Extract the (x, y) coordinate from the center of the cell holding the provided text.  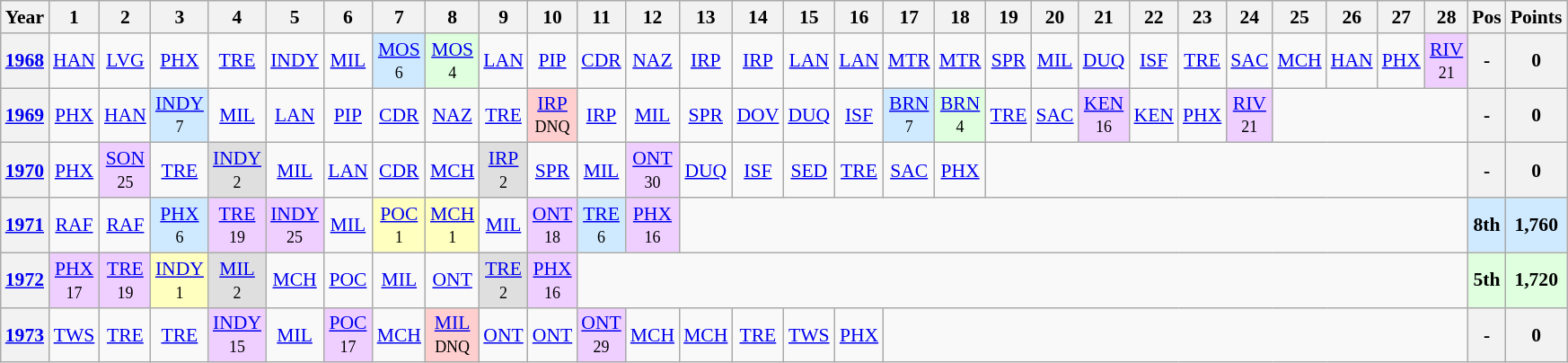
8 (453, 17)
22 (1153, 17)
1973 (25, 334)
17 (909, 17)
24 (1249, 17)
19 (1009, 17)
Points (1537, 17)
21 (1105, 17)
ONT18 (552, 225)
IRPDNQ (552, 115)
1968 (25, 61)
5 (295, 17)
INDY2 (237, 171)
1,760 (1537, 225)
MILDNQ (453, 334)
1970 (25, 171)
26 (1352, 17)
INDY1 (180, 280)
POC17 (348, 334)
5th (1487, 280)
1,720 (1537, 280)
KEN (1153, 115)
BRN7 (909, 115)
4 (237, 17)
Pos (1487, 17)
1969 (25, 115)
TRE6 (602, 225)
MOS4 (453, 61)
16 (859, 17)
20 (1054, 17)
12 (652, 17)
DOV (758, 115)
10 (552, 17)
PHX6 (180, 225)
SED (808, 171)
11 (602, 17)
23 (1202, 17)
POC1 (399, 225)
SON25 (126, 171)
INDY7 (180, 115)
LVG (126, 61)
Year (25, 17)
18 (961, 17)
1 (74, 17)
ONT30 (652, 171)
POC (348, 280)
15 (808, 17)
INDY15 (237, 334)
MOS6 (399, 61)
27 (1401, 17)
INDY25 (295, 225)
INDY (295, 61)
9 (503, 17)
25 (1299, 17)
3 (180, 17)
TRE2 (503, 280)
6 (348, 17)
BRN4 (961, 115)
IRP2 (503, 171)
1972 (25, 280)
MCH1 (453, 225)
PHX17 (74, 280)
7 (399, 17)
MIL2 (237, 280)
1971 (25, 225)
13 (706, 17)
28 (1446, 17)
2 (126, 17)
ONT29 (602, 334)
KEN16 (1105, 115)
8th (1487, 225)
14 (758, 17)
